Locate the cell with the specified text and output its [x, y] center coordinate. 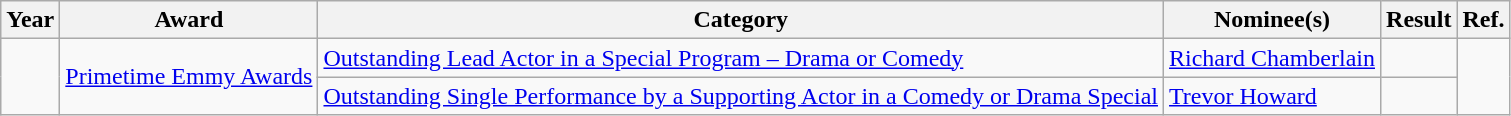
Outstanding Single Performance by a Supporting Actor in a Comedy or Drama Special [741, 96]
Year [30, 20]
Outstanding Lead Actor in a Special Program – Drama or Comedy [741, 58]
Richard Chamberlain [1272, 58]
Trevor Howard [1272, 96]
Result [1419, 20]
Award [189, 20]
Nominee(s) [1272, 20]
Ref. [1484, 20]
Category [741, 20]
Primetime Emmy Awards [189, 77]
